Identify which cell holds the provided text, then report its [X, Y] central coordinate. 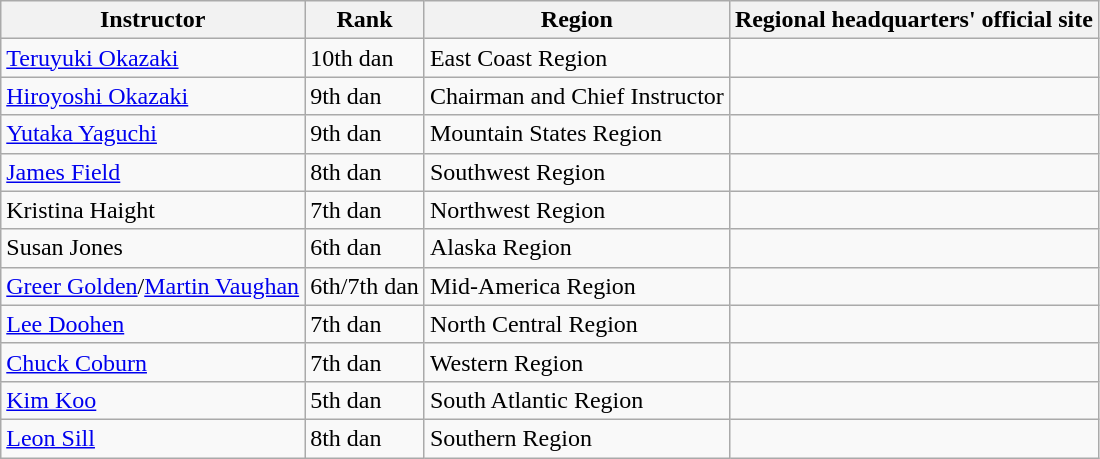
Chairman and Chief Instructor [576, 96]
Region [576, 20]
Greer Golden/Martin Vaughan [153, 286]
6th/7th dan [365, 286]
South Atlantic Region [576, 400]
6th dan [365, 248]
Hiroyoshi Okazaki [153, 96]
Southwest Region [576, 172]
Northwest Region [576, 210]
Kim Koo [153, 400]
Mid-America Region [576, 286]
Chuck Coburn [153, 362]
5th dan [365, 400]
Western Region [576, 362]
North Central Region [576, 324]
Leon Sill [153, 438]
Rank [365, 20]
Lee Doohen [153, 324]
Regional headquarters' official site [914, 20]
Teruyuki Okazaki [153, 58]
10th dan [365, 58]
Susan Jones [153, 248]
East Coast Region [576, 58]
Kristina Haight [153, 210]
James Field [153, 172]
Instructor [153, 20]
Southern Region [576, 438]
Mountain States Region [576, 134]
Alaska Region [576, 248]
Yutaka Yaguchi [153, 134]
